Scan for the cell matching the given text and deliver its (X, Y) coordinate at center. 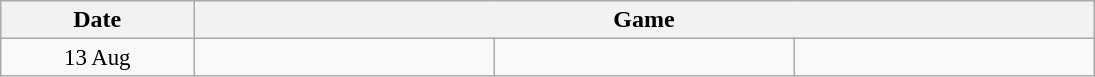
13 Aug (98, 58)
Game (644, 20)
Date (98, 20)
